From the cell containing the given text, extract its center point as [X, Y] coordinate. 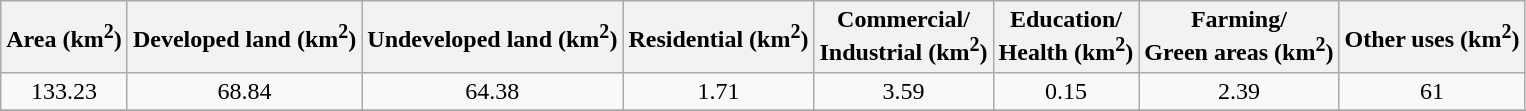
Commercial/ Industrial (km2) [904, 37]
2.39 [1239, 91]
Farming/ Green areas (km2) [1239, 37]
Undeveloped land (km2) [492, 37]
Area (km2) [64, 37]
68.84 [244, 91]
133.23 [64, 91]
1.71 [718, 91]
61 [1432, 91]
Developed land (km2) [244, 37]
Education/ Health (km2) [1066, 37]
3.59 [904, 91]
0.15 [1066, 91]
64.38 [492, 91]
Other uses (km2) [1432, 37]
Residential (km2) [718, 37]
